Pinpoint the cell where the given text exists, returning its [x, y] midpoint coordinate. 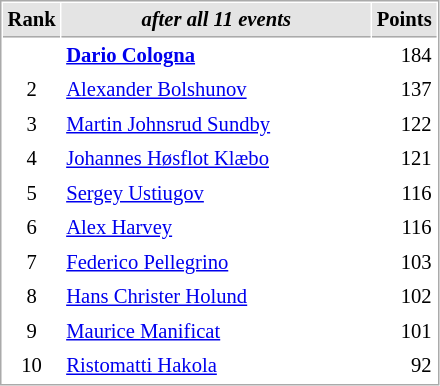
Sergey Ustiugov [216, 194]
10 [32, 366]
Johannes Høsflot Klæbo [216, 158]
122 [404, 124]
2 [32, 90]
5 [32, 194]
7 [32, 262]
8 [32, 296]
184 [404, 56]
6 [32, 228]
92 [404, 366]
Hans Christer Holund [216, 296]
Alexander Bolshunov [216, 90]
Alex Harvey [216, 228]
102 [404, 296]
Points [404, 20]
3 [32, 124]
137 [404, 90]
Rank [32, 20]
Maurice Manificat [216, 332]
103 [404, 262]
Dario Cologna [216, 56]
Martin Johnsrud Sundby [216, 124]
121 [404, 158]
101 [404, 332]
9 [32, 332]
after all 11 events [216, 20]
Ristomatti Hakola [216, 366]
4 [32, 158]
Federico Pellegrino [216, 262]
